Determine the [x, y] coordinate at the center of the cell enclosing the given text.  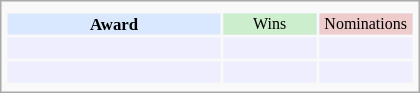
Nominations [366, 24]
Award [114, 24]
Wins [270, 24]
